Output the (X, Y) coordinate of the center of the cell containing the given text.  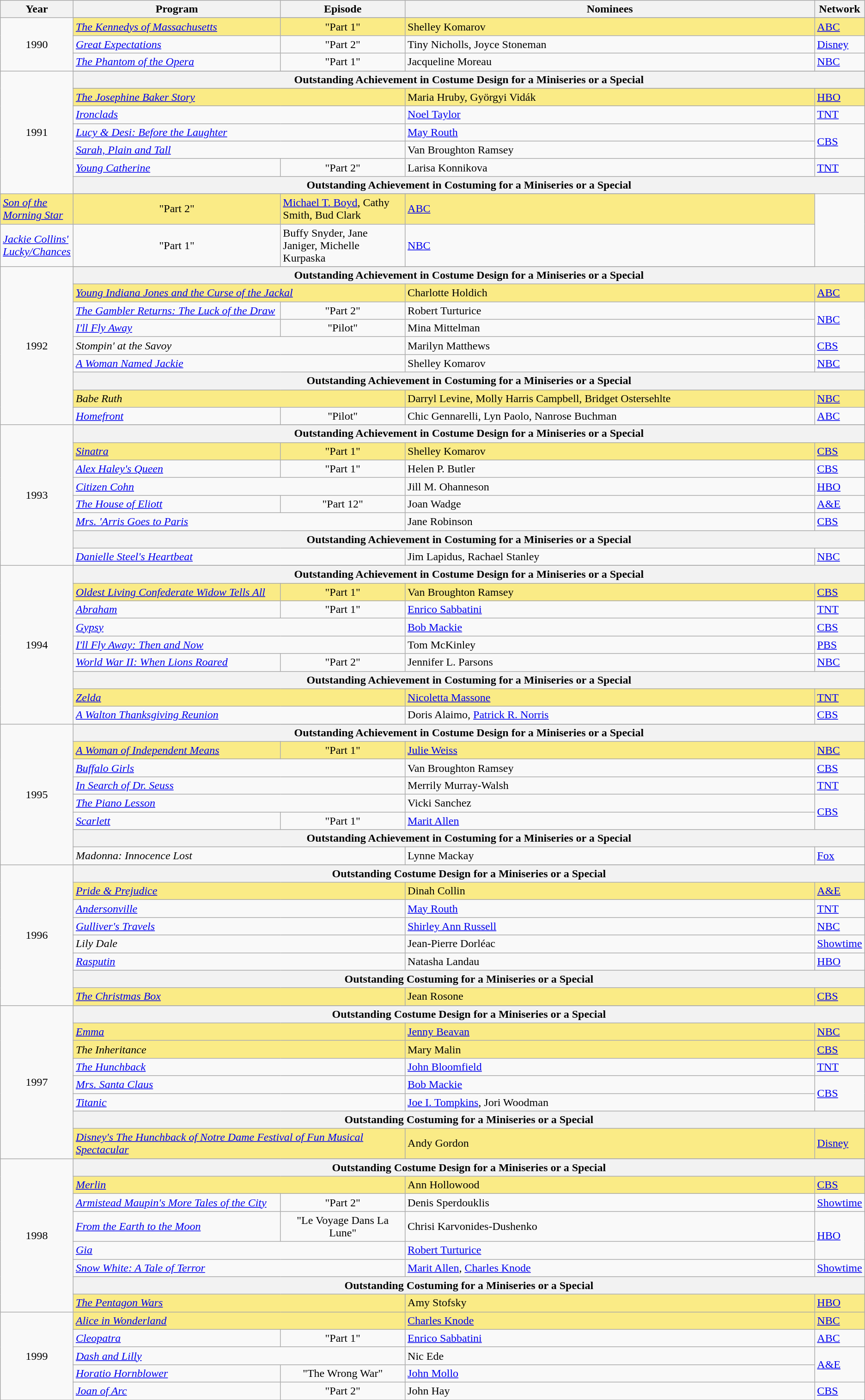
Larisa Konnikova (610, 167)
World War II: When Lions Roared (177, 662)
The Phantom of the Opera (177, 62)
Dash and Lilly (239, 1356)
Vicki Sanchez (610, 803)
Mrs. Santa Claus (239, 1084)
Jane Robinson (610, 521)
Mina Mittelman (610, 328)
I'll Fly Away (177, 328)
Jennifer L. Parsons (610, 662)
Maria Hruby, Györgyi Vidák (610, 97)
1990 (37, 44)
In Search of Dr. Seuss (239, 785)
Nic Ede (610, 1356)
Julie Weiss (610, 750)
Zelda (239, 697)
Stompin' at the Savoy (239, 346)
The Piano Lesson (239, 803)
Horatio Hornblower (177, 1373)
Armistead Maupin's More Tales of the City (177, 1203)
Buffy Snyder, Jane Janiger, Michelle Kurpaska (343, 245)
Episode (343, 9)
Jacqueline Moreau (610, 62)
A Woman Named Jackie (239, 363)
Sinatra (177, 451)
Son of the Morning Star (37, 209)
Michael T. Boyd, Cathy Smith, Bud Clark (343, 209)
1995 (37, 794)
Natasha Landau (610, 961)
Marit Allen, Charles Knode (610, 1268)
"The Wrong War" (343, 1373)
Tiny Nicholls, Joyce Stoneman (610, 44)
Scarlett (177, 820)
Nicoletta Massone (610, 697)
The Pentagon Wars (239, 1303)
1991 (37, 132)
Program (177, 9)
Ann Hollowood (610, 1185)
Denis Sperdouklis (610, 1203)
Jean Rosone (610, 997)
Noel Taylor (610, 115)
PBS (840, 645)
1996 (37, 935)
Joan Wadge (610, 504)
"Part 12" (343, 504)
The Hunchback (239, 1067)
Jean-Pierre Dorléac (610, 944)
Marit Allen (610, 820)
Charlotte Holdich (610, 293)
Joe I. Tompkins, Jori Woodman (610, 1102)
Mrs. 'Arris Goes to Paris (239, 521)
Disney's The Hunchback of Notre Dame Festival of Fun Musical Spectacular (239, 1143)
Titanic (239, 1102)
Charles Knode (610, 1321)
"Le Voyage Dans La Lune" (343, 1227)
A Woman of Independent Means (177, 750)
Snow White: A Tale of Terror (239, 1268)
The House of Eliott (177, 504)
Pride & Prejudice (239, 891)
Merlin (239, 1185)
Oldest Living Confederate Widow Tells All (177, 592)
Jim Lapidus, Rachael Stanley (610, 557)
From the Earth to the Moon (177, 1227)
1992 (37, 346)
Year (37, 9)
Andy Gordon (610, 1143)
John Hay (610, 1391)
Shirley Ann Russell (610, 926)
1994 (37, 645)
Amy Stofsky (610, 1303)
Gia (239, 1250)
Lucy & Desi: Before the Laughter (239, 132)
Network (840, 9)
The Gambler Returns: The Luck of the Draw (177, 311)
Rasputin (239, 961)
Jackie Collins' Lucky/Chances (37, 245)
Chrisi Karvonides-Dushenko (610, 1227)
Doris Alaimo, Patrick R. Norris (610, 715)
Chic Gennarelli, Lyn Paolo, Nanrose Buchman (610, 416)
Great Expectations (177, 44)
Tom McKinley (610, 645)
Fox (840, 856)
The Josephine Baker Story (239, 97)
Alex Haley's Queen (177, 469)
1998 (37, 1235)
Jenny Beavan (610, 1032)
The Kennedys of Massachusetts (177, 27)
Gulliver's Travels (239, 926)
Citizen Cohn (239, 486)
Helen P. Butler (610, 469)
Babe Ruth (239, 398)
Joan of Arc (177, 1391)
Merrily Murray-Walsh (610, 785)
John Bloomfield (610, 1067)
A Walton Thanksgiving Reunion (239, 715)
Young Catherine (177, 167)
Sarah, Plain and Tall (239, 150)
Dinah Collin (610, 891)
Ironclads (239, 115)
Buffalo Girls (239, 768)
Darryl Levine, Molly Harris Campbell, Bridget Ostersehlte (610, 398)
Marilyn Matthews (610, 346)
Young Indiana Jones and the Curse of the Jackal (239, 293)
Homefront (177, 416)
Lily Dale (239, 944)
The Christmas Box (239, 997)
Alice in Wonderland (239, 1321)
1993 (37, 495)
Jill M. Ohanneson (610, 486)
Madonna: Innocence Lost (239, 856)
1999 (37, 1356)
Lynne Mackay (610, 856)
Emma (239, 1032)
Abraham (177, 610)
Nominees (610, 9)
1997 (37, 1082)
John Mollo (610, 1373)
Cleopatra (177, 1338)
Mary Malin (610, 1049)
Gypsy (239, 627)
The Inheritance (239, 1049)
Andersonville (239, 909)
Danielle Steel's Heartbeat (239, 557)
I'll Fly Away: Then and Now (239, 645)
